Provide the (x, y) coordinate of the cell's center where the given text is located.  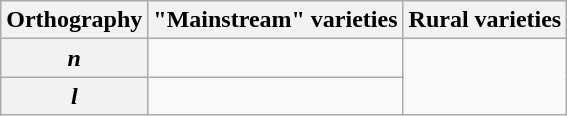
"Mainstream" varieties (276, 20)
l (74, 96)
n (74, 58)
Rural varieties (485, 20)
Orthography (74, 20)
